Determine the (x, y) coordinate at the center of the cell enclosing the given text.  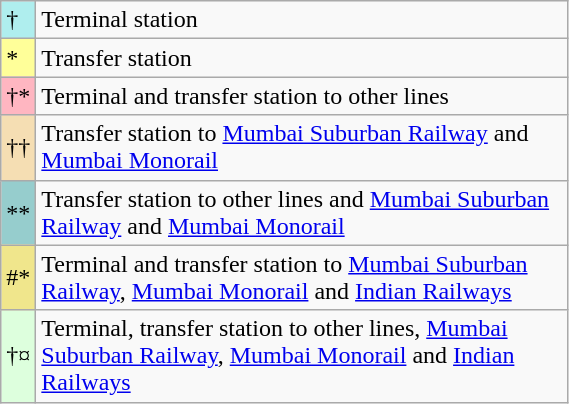
†¤ (18, 356)
Terminal station (302, 20)
Transfer station (302, 58)
Transfer station to other lines and Mumbai Suburban Railway and Mumbai Monorail (302, 212)
** (18, 212)
* (18, 58)
Terminal and transfer station to Mumbai Suburban Railway, Mumbai Monorail and Indian Railways (302, 278)
Terminal and transfer station to other lines (302, 96)
† (18, 20)
†† (18, 148)
#* (18, 278)
Terminal, transfer station to other lines, Mumbai Suburban Railway, Mumbai Monorail and Indian Railways (302, 356)
†* (18, 96)
Transfer station to Mumbai Suburban Railway and Mumbai Monorail (302, 148)
